Detect which cell encompasses the target text, then output its (x, y) center coordinate. 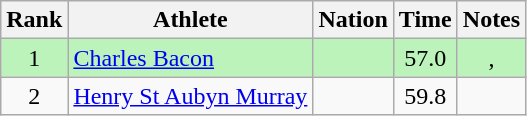
Rank (34, 20)
Time (425, 20)
Nation (353, 20)
Athlete (190, 20)
, (491, 58)
Charles Bacon (190, 58)
57.0 (425, 58)
1 (34, 58)
Henry St Aubyn Murray (190, 96)
2 (34, 96)
Notes (491, 20)
59.8 (425, 96)
